Determine the [X, Y] coordinate at the center of the cell enclosing the given text.  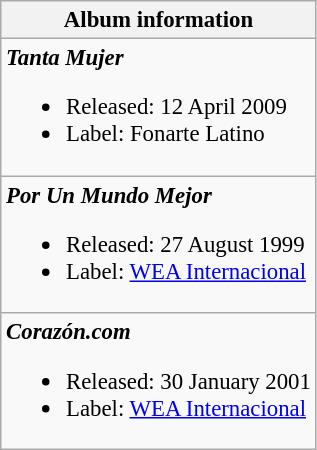
Corazón.comReleased: 30 January 2001Label: WEA Internacional [158, 382]
Album information [158, 20]
Tanta MujerReleased: 12 April 2009Label: Fonarte Latino [158, 108]
Por Un Mundo MejorReleased: 27 August 1999Label: WEA Internacional [158, 244]
